Return [x, y] of the center of cell containing provided text 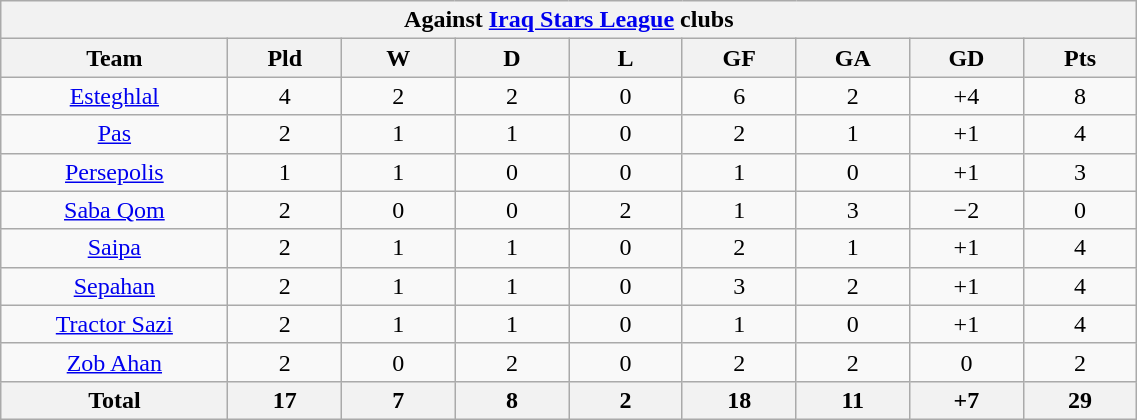
11 [853, 400]
17 [285, 400]
Zob Ahan [114, 362]
Persepolis [114, 172]
Total [114, 400]
GD [967, 58]
18 [739, 400]
Saba Qom [114, 210]
D [512, 58]
Team [114, 58]
Against Iraq Stars League clubs [569, 20]
Pld [285, 58]
7 [399, 400]
Tractor Sazi [114, 324]
W [399, 58]
+4 [967, 96]
Pts [1080, 58]
GA [853, 58]
Saipa [114, 248]
+7 [967, 400]
L [626, 58]
6 [739, 96]
Esteghlal [114, 96]
Sepahan [114, 286]
Pas [114, 134]
29 [1080, 400]
−2 [967, 210]
GF [739, 58]
